Locate the cell with the specified text and output its (x, y) center coordinate. 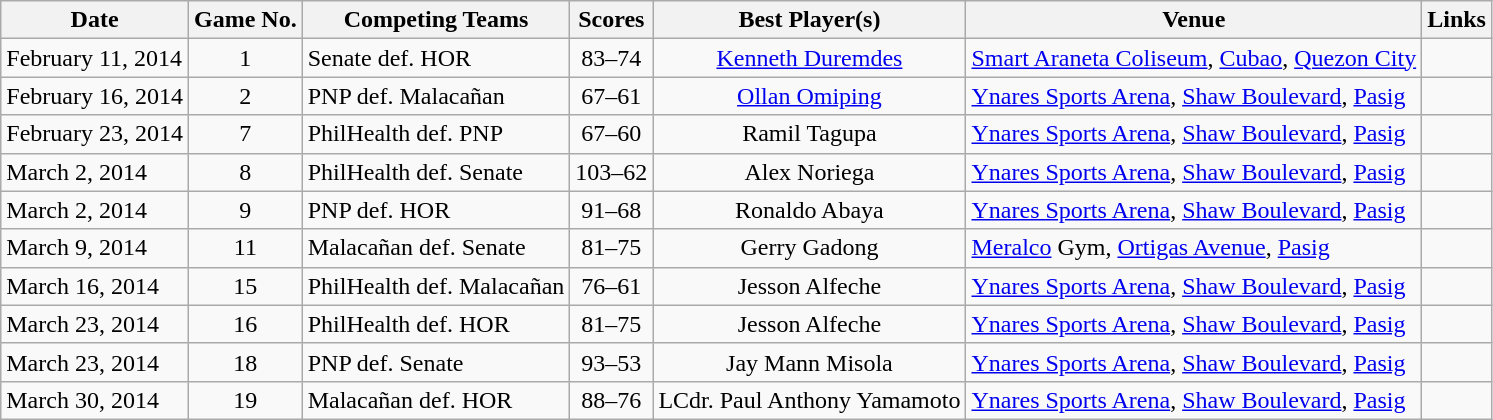
Alex Noriega (810, 172)
PhilHealth def. Malacañan (436, 286)
7 (245, 134)
Jay Mann Misola (810, 362)
Meralco Gym, Ortigas Avenue, Pasig (1194, 248)
1 (245, 58)
8 (245, 172)
Kenneth Duremdes (810, 58)
February 11, 2014 (95, 58)
PNP def. Malacañan (436, 96)
103–62 (612, 172)
Ronaldo Abaya (810, 210)
Smart Araneta Coliseum, Cubao, Quezon City (1194, 58)
18 (245, 362)
11 (245, 248)
Senate def. HOR (436, 58)
Venue (1194, 20)
76–61 (612, 286)
PhilHealth def. Senate (436, 172)
15 (245, 286)
Links (1457, 20)
Date (95, 20)
Ollan Omiping (810, 96)
88–76 (612, 400)
Scores (612, 20)
March 16, 2014 (95, 286)
Best Player(s) (810, 20)
February 23, 2014 (95, 134)
67–61 (612, 96)
83–74 (612, 58)
PNP def. Senate (436, 362)
Competing Teams (436, 20)
February 16, 2014 (95, 96)
91–68 (612, 210)
Malacañan def. HOR (436, 400)
19 (245, 400)
March 9, 2014 (95, 248)
Gerry Gadong (810, 248)
Ramil Tagupa (810, 134)
PNP def. HOR (436, 210)
Malacañan def. Senate (436, 248)
PhilHealth def. PNP (436, 134)
93–53 (612, 362)
PhilHealth def. HOR (436, 324)
16 (245, 324)
Game No. (245, 20)
March 30, 2014 (95, 400)
LCdr. Paul Anthony Yamamoto (810, 400)
67–60 (612, 134)
9 (245, 210)
2 (245, 96)
